Identify which cell holds the provided text, then report its [x, y] central coordinate. 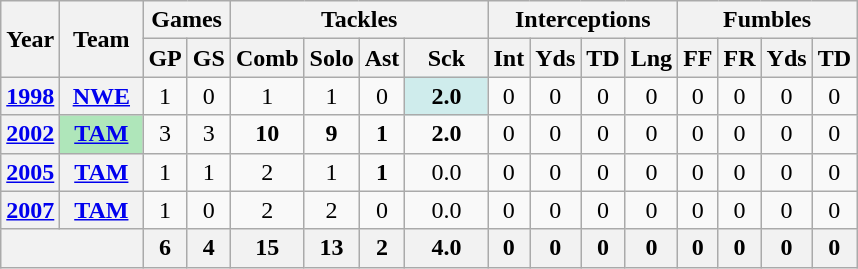
10 [267, 134]
Fumbles [768, 20]
Interceptions [583, 20]
Team [102, 39]
Sck [446, 58]
Solo [332, 58]
15 [267, 248]
Int [509, 58]
2005 [30, 172]
13 [332, 248]
4.0 [446, 248]
Tackles [359, 20]
Comb [267, 58]
4 [208, 248]
2007 [30, 210]
FR [740, 58]
NWE [102, 96]
FF [698, 58]
6 [165, 248]
2002 [30, 134]
GP [165, 58]
1998 [30, 96]
Games [186, 20]
Ast [382, 58]
Lng [651, 58]
Year [30, 39]
9 [332, 134]
GS [208, 58]
